Extract the [x, y] coordinate from the center of the cell holding the provided text.  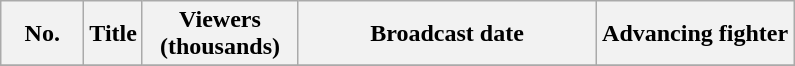
Broadcast date [446, 34]
Advancing fighter [696, 34]
No. [42, 34]
Title [114, 34]
Viewers(thousands) [220, 34]
